Provide the [x, y] coordinate of the cell's center where the given text is located.  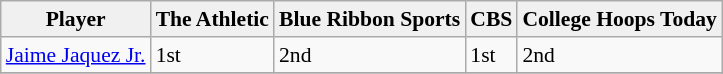
Player [76, 19]
Jaime Jaquez Jr. [76, 55]
CBS [491, 19]
College Hoops Today [619, 19]
Blue Ribbon Sports [370, 19]
The Athletic [212, 19]
